Detect which cell encompasses the target text, then output its (x, y) center coordinate. 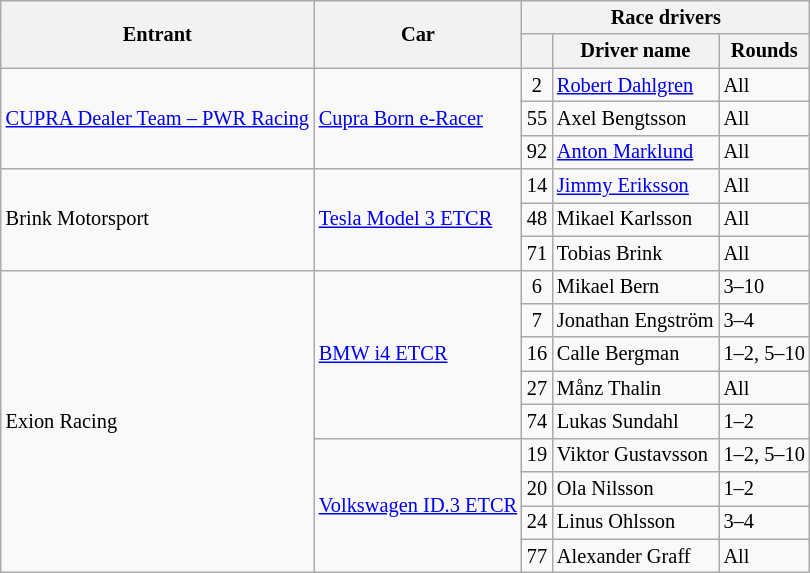
27 (537, 388)
20 (537, 489)
Race drivers (666, 17)
Jonathan Engström (636, 320)
Tesla Model 3 ETCR (418, 220)
77 (537, 556)
14 (537, 186)
CUPRA Dealer Team – PWR Racing (158, 118)
Mikael Bern (636, 287)
71 (537, 253)
Entrant (158, 34)
Lukas Sundahl (636, 421)
Calle Bergman (636, 354)
Car (418, 34)
Exion Racing (158, 422)
Viktor Gustavsson (636, 455)
BMW i4 ETCR (418, 354)
74 (537, 421)
Tobias Brink (636, 253)
Anton Marklund (636, 152)
Mikael Karlsson (636, 219)
3–10 (764, 287)
2 (537, 85)
6 (537, 287)
7 (537, 320)
Ola Nilsson (636, 489)
16 (537, 354)
92 (537, 152)
Linus Ohlsson (636, 522)
Robert Dahlgren (636, 85)
48 (537, 219)
Cupra Born e-Racer (418, 118)
Axel Bengtsson (636, 118)
Driver name (636, 51)
Alexander Graff (636, 556)
Brink Motorsport (158, 220)
24 (537, 522)
19 (537, 455)
Rounds (764, 51)
Månz Thalin (636, 388)
Volkswagen ID.3 ETCR (418, 506)
Jimmy Eriksson (636, 186)
55 (537, 118)
